Return the [X, Y] coordinate for the center point of the cell that contains the specified text.  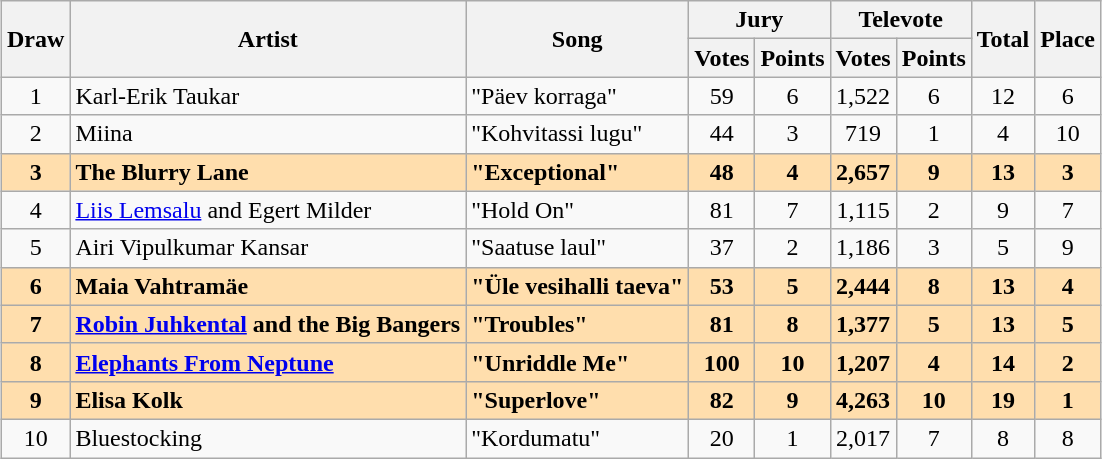
48 [722, 172]
"Superlove" [578, 400]
1,377 [863, 324]
Song [578, 39]
"Saatuse laul" [578, 248]
Total [1003, 39]
2,444 [863, 286]
100 [722, 362]
2,657 [863, 172]
Elephants From Neptune [268, 362]
1,115 [863, 210]
1,207 [863, 362]
"Üle vesihalli taeva" [578, 286]
"Hold On" [578, 210]
2,017 [863, 438]
37 [722, 248]
"Unriddle Me" [578, 362]
Televote [900, 20]
Artist [268, 39]
The Blurry Lane [268, 172]
Elisa Kolk [268, 400]
Karl-Erik Taukar [268, 96]
12 [1003, 96]
719 [863, 134]
Robin Juhkental and the Big Bangers [268, 324]
82 [722, 400]
14 [1003, 362]
53 [722, 286]
Place [1068, 39]
20 [722, 438]
"Troubles" [578, 324]
"Exceptional" [578, 172]
"Kohvitassi lugu" [578, 134]
1,522 [863, 96]
"Päev korraga" [578, 96]
19 [1003, 400]
Maia Vahtramäe [268, 286]
Bluestocking [268, 438]
Draw [35, 39]
59 [722, 96]
Jury [760, 20]
4,263 [863, 400]
"Kordumatu" [578, 438]
1,186 [863, 248]
Airi Vipulkumar Kansar [268, 248]
Miina [268, 134]
44 [722, 134]
Liis Lemsalu and Egert Milder [268, 210]
